Search for the cell housing the specified text and yield its [X, Y] center coordinate. 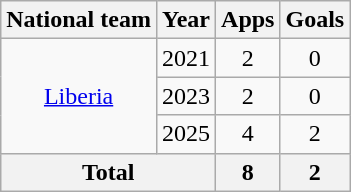
Liberia [79, 96]
2025 [186, 134]
4 [248, 134]
2021 [186, 58]
2023 [186, 96]
National team [79, 20]
Year [186, 20]
8 [248, 172]
Goals [315, 20]
Apps [248, 20]
Total [108, 172]
